Detect which cell encompasses the target text, then output its [x, y] center coordinate. 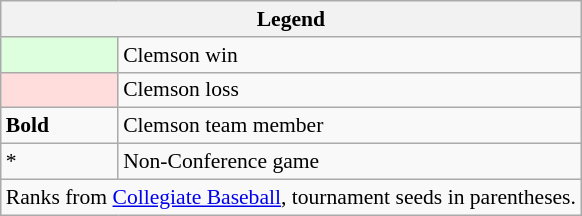
Ranks from Collegiate Baseball, tournament seeds in parentheses. [291, 197]
Clemson win [350, 55]
Clemson team member [350, 126]
Clemson loss [350, 90]
Legend [291, 19]
Non-Conference game [350, 162]
* [60, 162]
Bold [60, 126]
